Search for the cell housing the specified text and yield its [x, y] center coordinate. 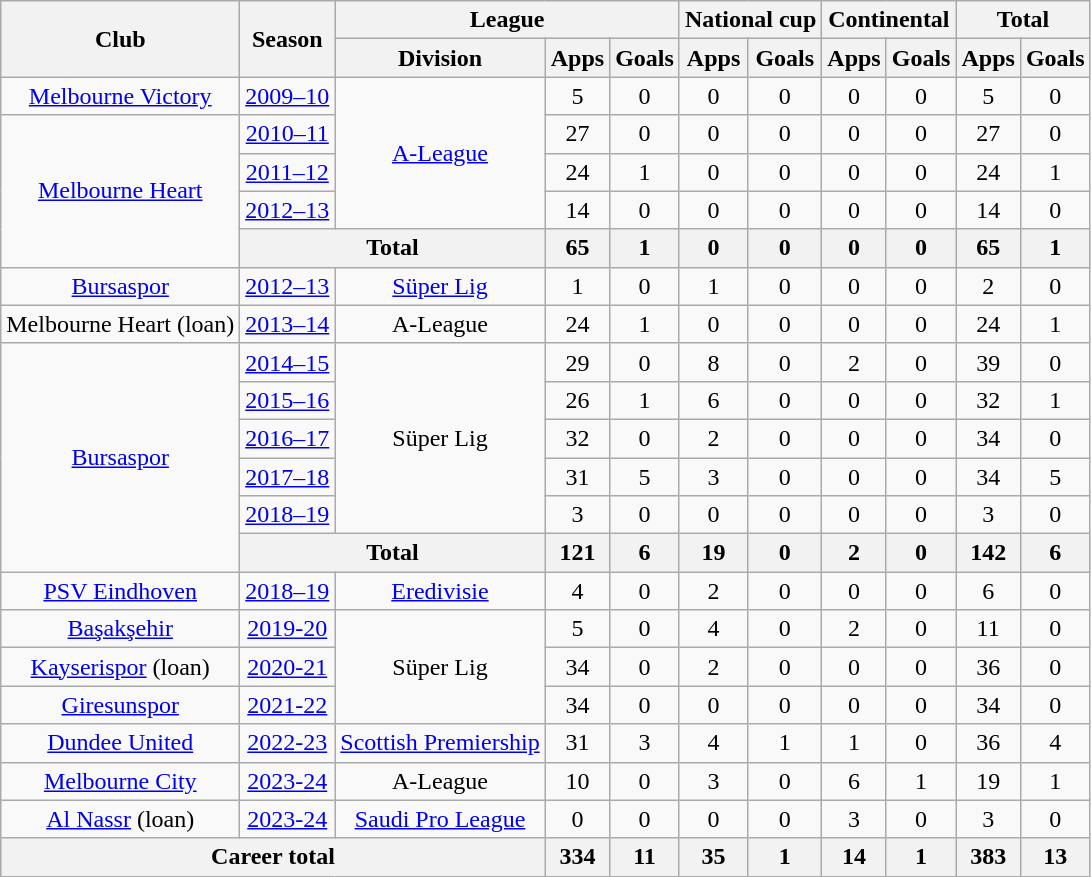
Club [120, 39]
2011–12 [288, 172]
26 [577, 400]
35 [713, 857]
13 [1055, 857]
2010–11 [288, 134]
2014–15 [288, 362]
Al Nassr (loan) [120, 819]
2022-23 [288, 743]
334 [577, 857]
Melbourne City [120, 781]
Dundee United [120, 743]
Melbourne Victory [120, 96]
Division [440, 58]
PSV Eindhoven [120, 591]
Giresunspor [120, 705]
383 [988, 857]
142 [988, 553]
29 [577, 362]
Başakşehir [120, 629]
2019-20 [288, 629]
Melbourne Heart [120, 191]
2009–10 [288, 96]
8 [713, 362]
Scottish Premiership [440, 743]
National cup [750, 20]
Career total [273, 857]
Kayserispor (loan) [120, 667]
10 [577, 781]
2017–18 [288, 477]
121 [577, 553]
2015–16 [288, 400]
Saudi Pro League [440, 819]
2020-21 [288, 667]
Season [288, 39]
2021-22 [288, 705]
Melbourne Heart (loan) [120, 324]
2016–17 [288, 438]
League [508, 20]
Eredivisie [440, 591]
39 [988, 362]
2013–14 [288, 324]
Continental [889, 20]
